Scan for the cell matching the given text and deliver its (X, Y) coordinate at center. 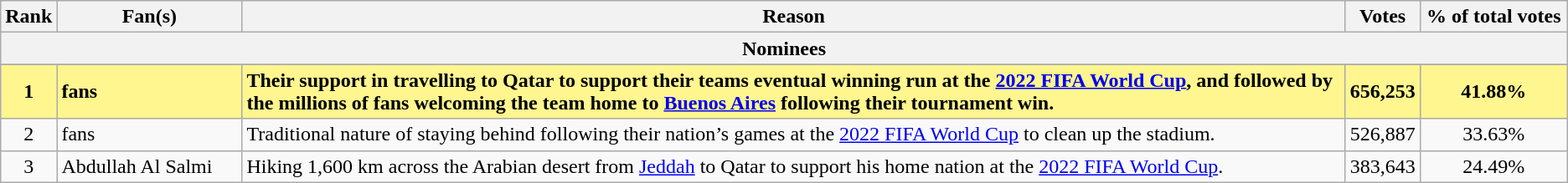
41.88% (1493, 92)
Hiking 1,600 km across the Arabian desert from Jeddah to Qatar to support his home nation at the 2022 FIFA World Cup. (794, 166)
33.63% (1493, 135)
526,887 (1382, 135)
383,643 (1382, 166)
Reason (794, 17)
656,253 (1382, 92)
Nominees (784, 48)
Abdullah Al Salmi (149, 166)
Fan(s) (149, 17)
2 (28, 135)
% of total votes (1493, 17)
3 (28, 166)
Votes (1382, 17)
Rank (28, 17)
Traditional nature of staying behind following their nation’s games at the 2022 FIFA World Cup to clean up the stadium. (794, 135)
1 (28, 92)
24.49% (1493, 166)
